Output the [X, Y] coordinate of the center of the cell containing the given text.  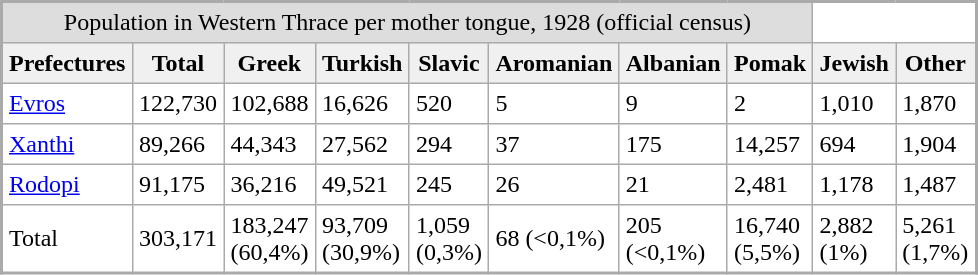
93,709 (30,9%) [362, 239]
27,562 [362, 144]
Xanthi [68, 144]
Greek [270, 63]
Jewish [854, 63]
205 (<0,1%) [673, 239]
36,216 [270, 184]
37 [554, 144]
Albanian [673, 63]
49,521 [362, 184]
Prefectures [68, 63]
2,882 (1%) [854, 239]
16,626 [362, 103]
183,247 (60,4%) [270, 239]
1,178 [854, 184]
16,740 (5,5%) [770, 239]
1,487 [936, 184]
175 [673, 144]
1,870 [936, 103]
1,059 (0,3%) [448, 239]
44,343 [270, 144]
245 [448, 184]
Slavic [448, 63]
Turkish [362, 63]
2 [770, 103]
68 (<0,1%) [554, 239]
Aromanian [554, 63]
14,257 [770, 144]
5,261 (1,7%) [936, 239]
Other [936, 63]
2,481 [770, 184]
1,904 [936, 144]
9 [673, 103]
303,171 [178, 239]
5 [554, 103]
102,688 [270, 103]
Rodopi [68, 184]
520 [448, 103]
1,010 [854, 103]
26 [554, 184]
294 [448, 144]
122,730 [178, 103]
Pomak [770, 63]
Evros [68, 103]
21 [673, 184]
91,175 [178, 184]
694 [854, 144]
Population in Western Thrace per mother tongue, 1928 (official census) [408, 22]
89,266 [178, 144]
